Find where the given text appears and provide that cell's center as (x, y) coordinate. 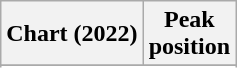
Peakposition (189, 34)
Chart (2022) (72, 34)
